Determine the (x, y) coordinate at the center of the cell enclosing the given text.  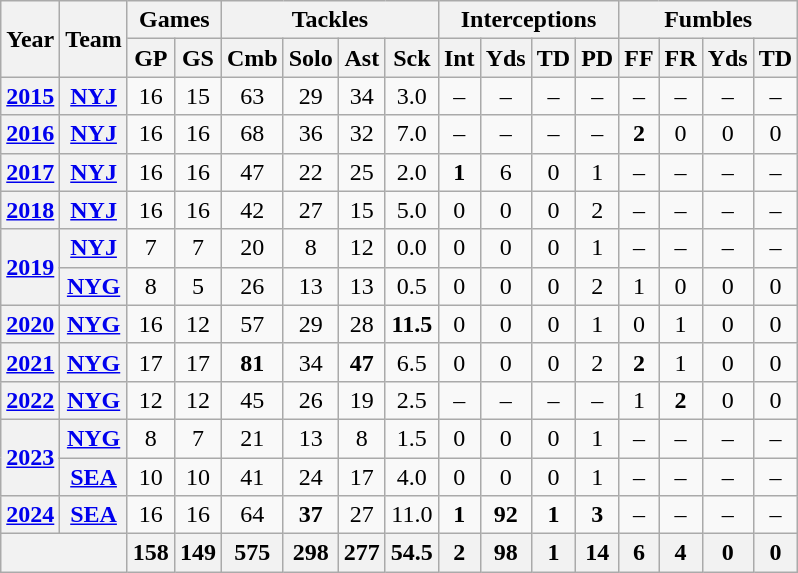
Int (459, 58)
5 (198, 286)
25 (362, 172)
37 (310, 515)
Games (174, 20)
2.0 (412, 172)
7.0 (412, 134)
Team (94, 39)
6.5 (412, 362)
0.5 (412, 286)
2022 (30, 400)
PD (598, 58)
2018 (30, 210)
14 (598, 553)
45 (252, 400)
FF (639, 58)
149 (198, 553)
2021 (30, 362)
Cmb (252, 58)
575 (252, 553)
19 (362, 400)
11.5 (412, 324)
32 (362, 134)
2017 (30, 172)
20 (252, 248)
2019 (30, 267)
3 (598, 515)
3.0 (412, 96)
Year (30, 39)
64 (252, 515)
63 (252, 96)
Tackles (330, 20)
GS (198, 58)
41 (252, 477)
57 (252, 324)
98 (506, 553)
Fumbles (708, 20)
2024 (30, 515)
Interceptions (528, 20)
4 (680, 553)
92 (506, 515)
Ast (362, 58)
0.0 (412, 248)
Sck (412, 58)
2020 (30, 324)
22 (310, 172)
24 (310, 477)
2023 (30, 457)
11.0 (412, 515)
298 (310, 553)
42 (252, 210)
54.5 (412, 553)
2016 (30, 134)
Solo (310, 58)
28 (362, 324)
36 (310, 134)
277 (362, 553)
5.0 (412, 210)
1.5 (412, 438)
21 (252, 438)
2.5 (412, 400)
GP (150, 58)
FR (680, 58)
2015 (30, 96)
158 (150, 553)
4.0 (412, 477)
81 (252, 362)
68 (252, 134)
